Find where the given text appears and provide that cell's center as [x, y] coordinate. 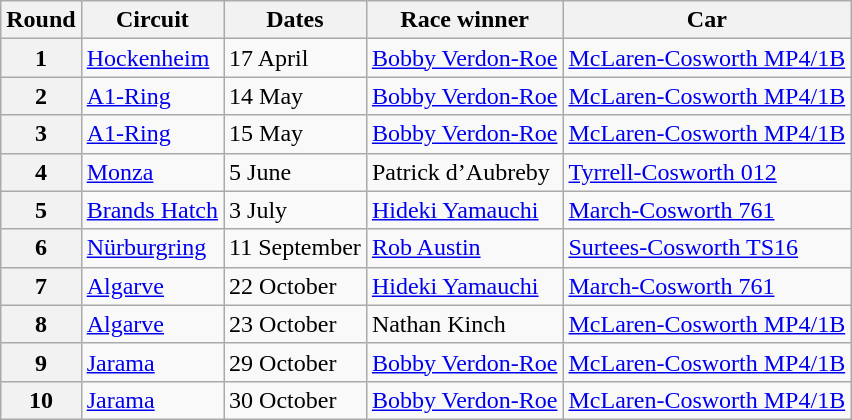
Circuit [152, 20]
Race winner [464, 20]
Nürburgring [152, 248]
3 [41, 134]
6 [41, 248]
23 October [296, 324]
2 [41, 96]
29 October [296, 362]
4 [41, 172]
14 May [296, 96]
5 [41, 210]
30 October [296, 400]
7 [41, 286]
8 [41, 324]
10 [41, 400]
Round [41, 20]
Hockenheim [152, 58]
Patrick d’Aubreby [464, 172]
15 May [296, 134]
3 July [296, 210]
Brands Hatch [152, 210]
22 October [296, 286]
Car [707, 20]
Tyrrell-Cosworth 012 [707, 172]
Monza [152, 172]
1 [41, 58]
Rob Austin [464, 248]
9 [41, 362]
11 September [296, 248]
Surtees-Cosworth TS16 [707, 248]
17 April [296, 58]
Nathan Kinch [464, 324]
5 June [296, 172]
Dates [296, 20]
